Detect which cell encompasses the target text, then output its (X, Y) center coordinate. 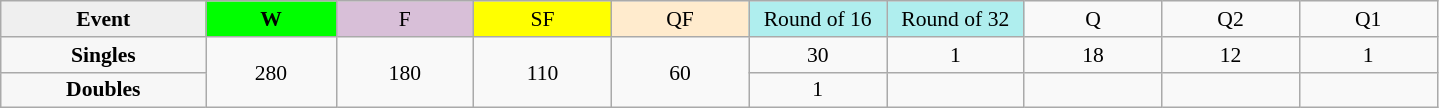
110 (543, 72)
Round of 16 (818, 19)
Q1 (1368, 19)
18 (1093, 55)
280 (271, 72)
SF (543, 19)
12 (1231, 55)
Round of 32 (955, 19)
W (271, 19)
Singles (104, 55)
180 (405, 72)
Doubles (104, 90)
Q (1093, 19)
60 (680, 72)
QF (680, 19)
30 (818, 55)
Event (104, 19)
Q2 (1231, 19)
F (405, 19)
